Identify which cell holds the provided text, then report its [X, Y] central coordinate. 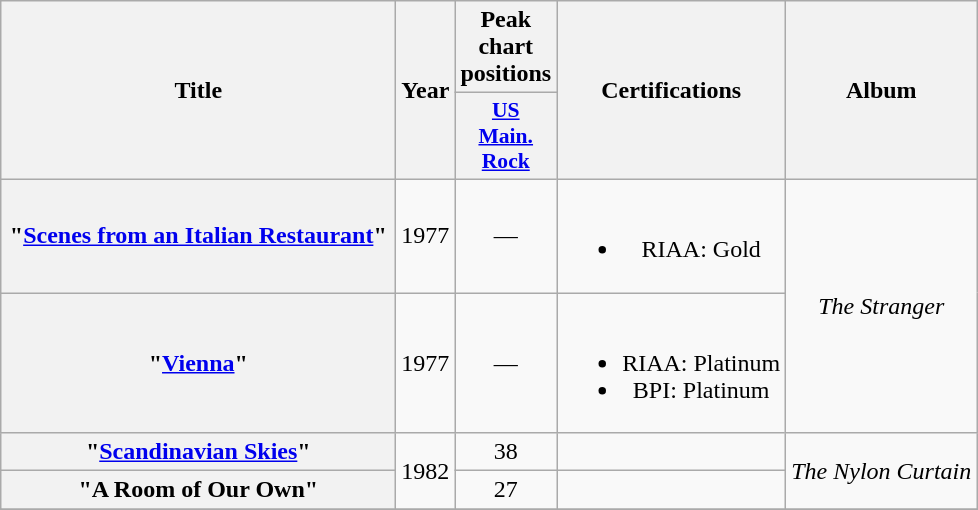
Title [198, 90]
"Scandinavian Skies" [198, 452]
Certifications [672, 90]
Year [426, 90]
27 [506, 490]
USMain.Rock [506, 136]
RIAA: Gold [672, 236]
The Nylon Curtain [882, 471]
The Stranger [882, 306]
Album [882, 90]
RIAA: PlatinumBPI: Platinum [672, 362]
"A Room of Our Own" [198, 490]
"Scenes from an Italian Restaurant" [198, 236]
"Vienna" [198, 362]
1982 [426, 471]
38 [506, 452]
Peak chart positions [506, 47]
